Detect which cell encompasses the target text, then output its [X, Y] center coordinate. 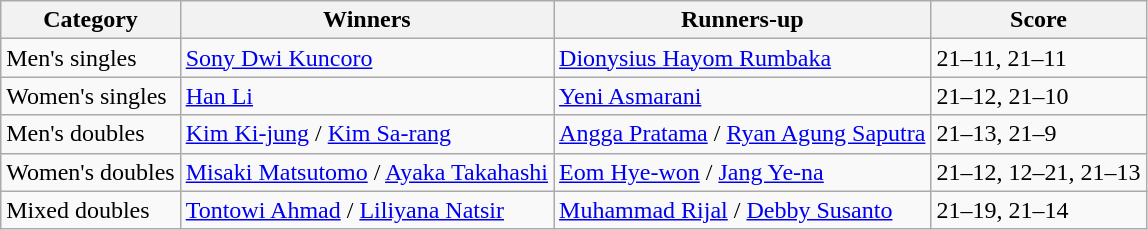
21–12, 12–21, 21–13 [1038, 172]
Men's singles [90, 58]
Men's doubles [90, 134]
Sony Dwi Kuncoro [366, 58]
Category [90, 20]
Women's doubles [90, 172]
Runners-up [742, 20]
Muhammad Rijal / Debby Susanto [742, 210]
Angga Pratama / Ryan Agung Saputra [742, 134]
Women's singles [90, 96]
21–12, 21–10 [1038, 96]
Misaki Matsutomo / Ayaka Takahashi [366, 172]
Dionysius Hayom Rumbaka [742, 58]
Han Li [366, 96]
Kim Ki-jung / Kim Sa-rang [366, 134]
Mixed doubles [90, 210]
Eom Hye-won / Jang Ye-na [742, 172]
21–19, 21–14 [1038, 210]
21–11, 21–11 [1038, 58]
Score [1038, 20]
Tontowi Ahmad / Liliyana Natsir [366, 210]
Yeni Asmarani [742, 96]
21–13, 21–9 [1038, 134]
Winners [366, 20]
